Pinpoint the cell where the given text exists, returning its [X, Y] midpoint coordinate. 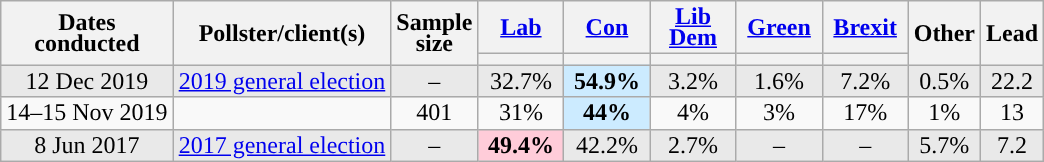
22.2 [1012, 81]
32.7% [521, 81]
7.2 [1012, 145]
4% [693, 113]
3.2% [693, 81]
Brexit [865, 28]
Datesconducted [87, 33]
Samplesize [434, 33]
0.5% [944, 81]
Pollster/client(s) [282, 33]
5.7% [944, 145]
31% [521, 113]
12 Dec 2019 [87, 81]
2019 general election [282, 81]
42.2% [607, 145]
Lead [1012, 33]
2017 general election [282, 145]
17% [865, 113]
Con [607, 28]
Green [779, 28]
8 Jun 2017 [87, 145]
2.7% [693, 145]
Other [944, 33]
49.4% [521, 145]
1% [944, 113]
Lib Dem [693, 28]
14–15 Nov 2019 [87, 113]
13 [1012, 113]
7.2% [865, 81]
54.9% [607, 81]
Lab [521, 28]
44% [607, 113]
3% [779, 113]
1.6% [779, 81]
401 [434, 113]
